Return [X, Y] of the center of cell containing provided text 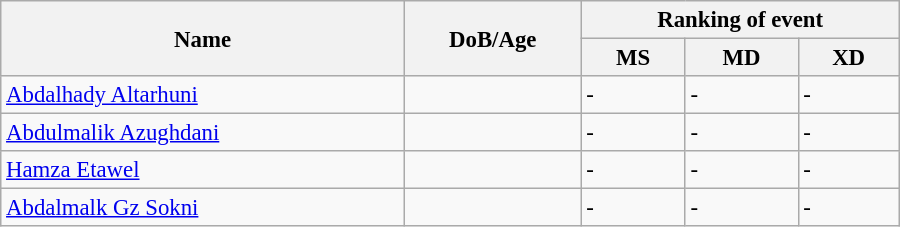
XD [848, 58]
Abdalhady Altarhuni [203, 95]
Name [203, 38]
MD [742, 58]
Hamza Etawel [203, 170]
Abdulmalik Azughdani [203, 133]
Abdalmalk Gz Sokni [203, 208]
DoB/Age [492, 38]
MS [633, 58]
Ranking of event [740, 20]
